Detect which cell encompasses the target text, then output its [X, Y] center coordinate. 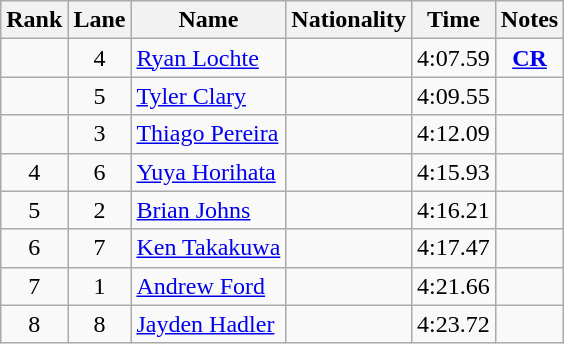
2 [100, 210]
Notes [529, 20]
Thiago Pereira [208, 134]
4:07.59 [454, 58]
4:09.55 [454, 96]
4:17.47 [454, 248]
3 [100, 134]
Tyler Clary [208, 96]
Yuya Horihata [208, 172]
4:15.93 [454, 172]
4:12.09 [454, 134]
4:23.72 [454, 324]
Jayden Hadler [208, 324]
Name [208, 20]
Nationality [349, 20]
Ken Takakuwa [208, 248]
1 [100, 286]
Time [454, 20]
CR [529, 58]
Andrew Ford [208, 286]
4:16.21 [454, 210]
Brian Johns [208, 210]
Rank [34, 20]
Ryan Lochte [208, 58]
Lane [100, 20]
4:21.66 [454, 286]
